Detect which cell encompasses the target text, then output its (X, Y) center coordinate. 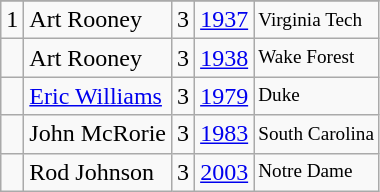
Virginia Tech (316, 20)
1 (12, 20)
1938 (224, 58)
1979 (224, 96)
Eric Williams (98, 96)
South Carolina (316, 134)
1937 (224, 20)
John McRorie (98, 134)
Rod Johnson (98, 172)
Notre Dame (316, 172)
2003 (224, 172)
Wake Forest (316, 58)
1983 (224, 134)
Duke (316, 96)
